Scan for the cell matching the given text and deliver its (X, Y) coordinate at center. 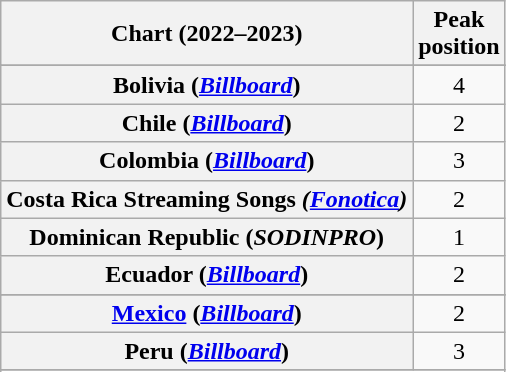
Bolivia (Billboard) (207, 85)
Chile (Billboard) (207, 123)
Mexico (Billboard) (207, 313)
Dominican Republic (SODINPRO) (207, 237)
Peakposition (459, 34)
Colombia (Billboard) (207, 161)
4 (459, 85)
Chart (2022–2023) (207, 34)
Peru (Billboard) (207, 351)
Ecuador (Billboard) (207, 275)
1 (459, 237)
Costa Rica Streaming Songs (Fonotica) (207, 199)
